Determine the [X, Y] coordinate at the center of the cell enclosing the given text.  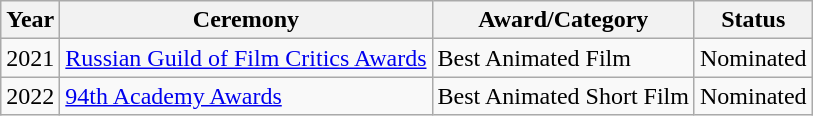
2021 [30, 58]
Award/Category [563, 20]
2022 [30, 96]
Status [753, 20]
Russian Guild of Film Critics Awards [246, 58]
Best Animated Short Film [563, 96]
Best Animated Film [563, 58]
Ceremony [246, 20]
94th Academy Awards [246, 96]
Year [30, 20]
